Provide the (x, y) coordinate of the cell's center where the given text is located.  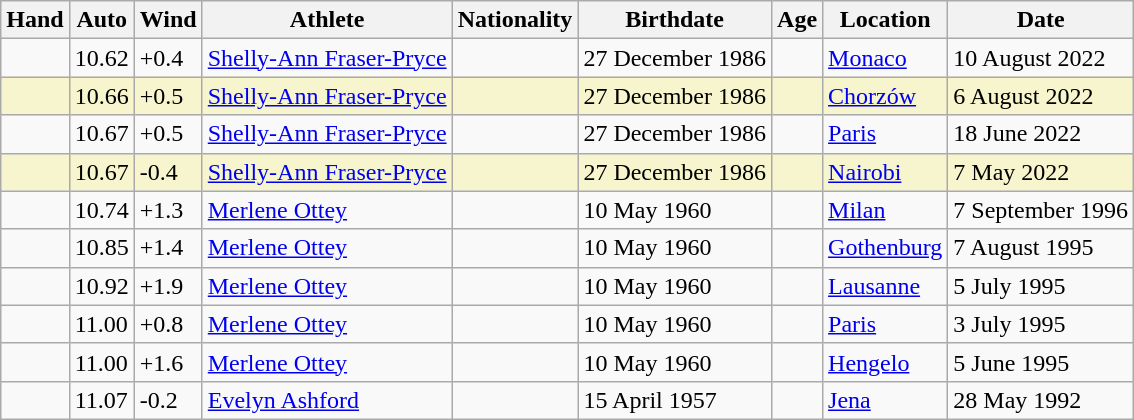
Athlete (327, 20)
Nationality (515, 20)
Birthdate (675, 20)
Nairobi (886, 172)
Age (798, 20)
Chorzów (886, 96)
10 August 2022 (1041, 58)
15 April 1957 (675, 400)
Jena (886, 400)
Date (1041, 20)
Location (886, 20)
10.74 (102, 210)
6 August 2022 (1041, 96)
+0.8 (168, 324)
Evelyn Ashford (327, 400)
7 August 1995 (1041, 248)
Auto (102, 20)
Milan (886, 210)
10.85 (102, 248)
5 July 1995 (1041, 286)
10.66 (102, 96)
Hand (35, 20)
7 September 1996 (1041, 210)
+1.6 (168, 362)
7 May 2022 (1041, 172)
-0.4 (168, 172)
-0.2 (168, 400)
10.92 (102, 286)
+1.3 (168, 210)
Lausanne (886, 286)
5 June 1995 (1041, 362)
28 May 1992 (1041, 400)
+1.4 (168, 248)
3 July 1995 (1041, 324)
+0.4 (168, 58)
+1.9 (168, 286)
Hengelo (886, 362)
18 June 2022 (1041, 134)
Wind (168, 20)
Monaco (886, 58)
10.62 (102, 58)
Gothenburg (886, 248)
11.07 (102, 400)
